Pinpoint the cell where the given text exists, returning its [x, y] midpoint coordinate. 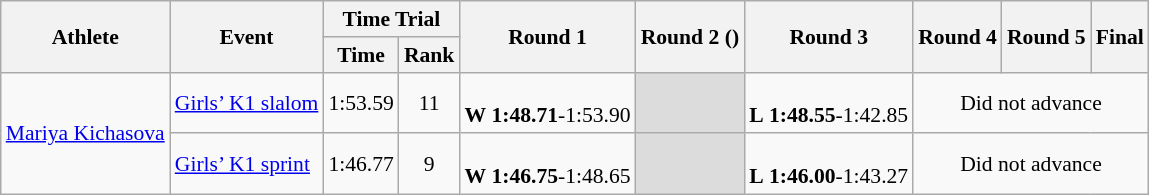
Round 2 () [690, 36]
1:53.59 [360, 102]
Time Trial [391, 19]
Time [360, 55]
1:46.77 [360, 164]
Final [1120, 36]
Athlete [86, 36]
11 [430, 102]
L 1:48.55-1:42.85 [828, 102]
Round 3 [828, 36]
Event [247, 36]
Girls’ K1 slalom [247, 102]
Round 4 [958, 36]
Round 1 [547, 36]
L 1:46.00-1:43.27 [828, 164]
Mariya Kichasova [86, 133]
9 [430, 164]
W 1:48.71-1:53.90 [547, 102]
Girls’ K1 sprint [247, 164]
Rank [430, 55]
W 1:46.75-1:48.65 [547, 164]
Round 5 [1046, 36]
